Capture the cell that displays the provided text and extract its (x, y) central coordinate. 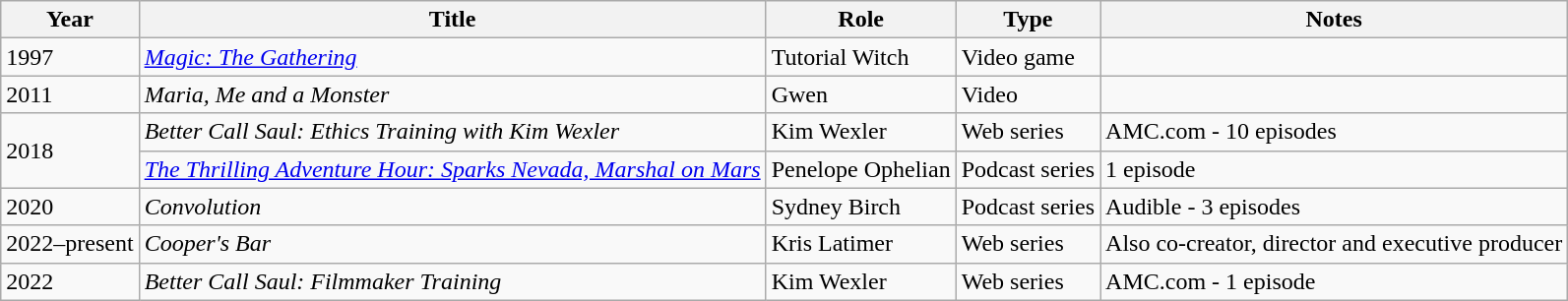
AMC.com - 1 episode (1335, 281)
2022 (70, 281)
Tutorial Witch (860, 57)
Notes (1335, 20)
Magic: The Gathering (453, 57)
Role (860, 20)
Also co-creator, director and executive producer (1335, 244)
Better Call Saul: Ethics Training with Kim Wexler (453, 132)
Better Call Saul: Filmmaker Training (453, 281)
1 episode (1335, 169)
Audible - 3 episodes (1335, 207)
Year (70, 20)
1997 (70, 57)
The Thrilling Adventure Hour: Sparks Nevada, Marshal on Mars (453, 169)
Title (453, 20)
Sydney Birch (860, 207)
Maria, Me and a Monster (453, 94)
2020 (70, 207)
Penelope Ophelian (860, 169)
2011 (70, 94)
2018 (70, 150)
Video game (1028, 57)
Gwen (860, 94)
2022–present (70, 244)
Cooper's Bar (453, 244)
Video (1028, 94)
AMC.com - 10 episodes (1335, 132)
Type (1028, 20)
Kris Latimer (860, 244)
Convolution (453, 207)
